Identify which cell holds the provided text, then report its (x, y) central coordinate. 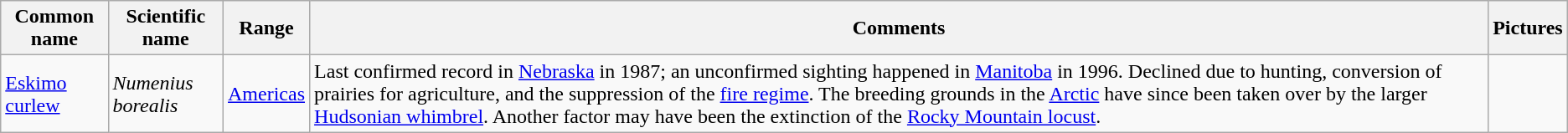
Eskimo curlew (54, 94)
Pictures (1528, 28)
Range (266, 28)
Numenius borealis (166, 94)
Common name (54, 28)
Americas (266, 94)
Comments (900, 28)
Scientific name (166, 28)
